Capture the cell that displays the provided text and extract its (X, Y) central coordinate. 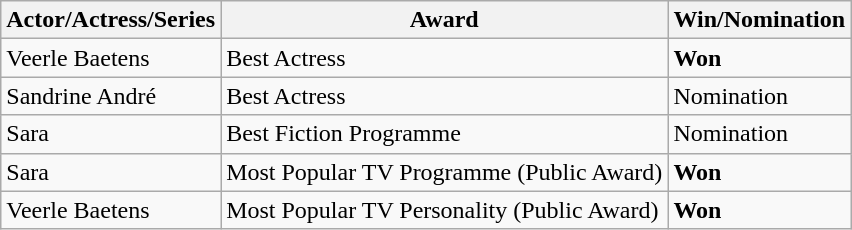
Win/Nomination (760, 20)
Award (444, 20)
Actor/Actress/Series (111, 20)
Most Popular TV Programme (Public Award) (444, 172)
Most Popular TV Personality (Public Award) (444, 210)
Best Fiction Programme (444, 134)
Sandrine André (111, 96)
